Provide the (x, y) coordinate of the cell's center where the given text is located.  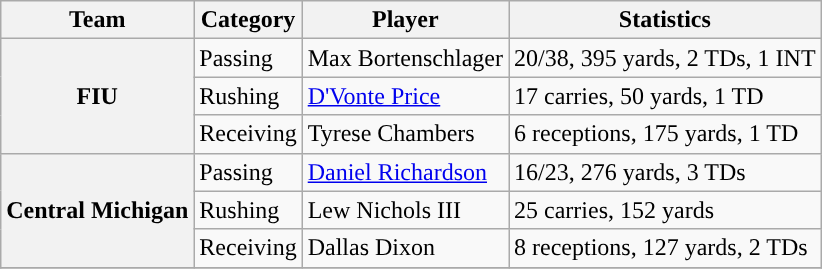
16/23, 276 yards, 3 TDs (666, 172)
20/38, 395 yards, 2 TDs, 1 INT (666, 58)
D'Vonte Price (405, 96)
Tyrese Chambers (405, 134)
25 carries, 152 yards (666, 210)
Dallas Dixon (405, 248)
Team (98, 20)
Statistics (666, 20)
Daniel Richardson (405, 172)
17 carries, 50 yards, 1 TD (666, 96)
Lew Nichols III (405, 210)
8 receptions, 127 yards, 2 TDs (666, 248)
Player (405, 20)
Central Michigan (98, 210)
Category (248, 20)
FIU (98, 96)
6 receptions, 175 yards, 1 TD (666, 134)
Max Bortenschlager (405, 58)
